Locate the cell with the specified text and output its [X, Y] center coordinate. 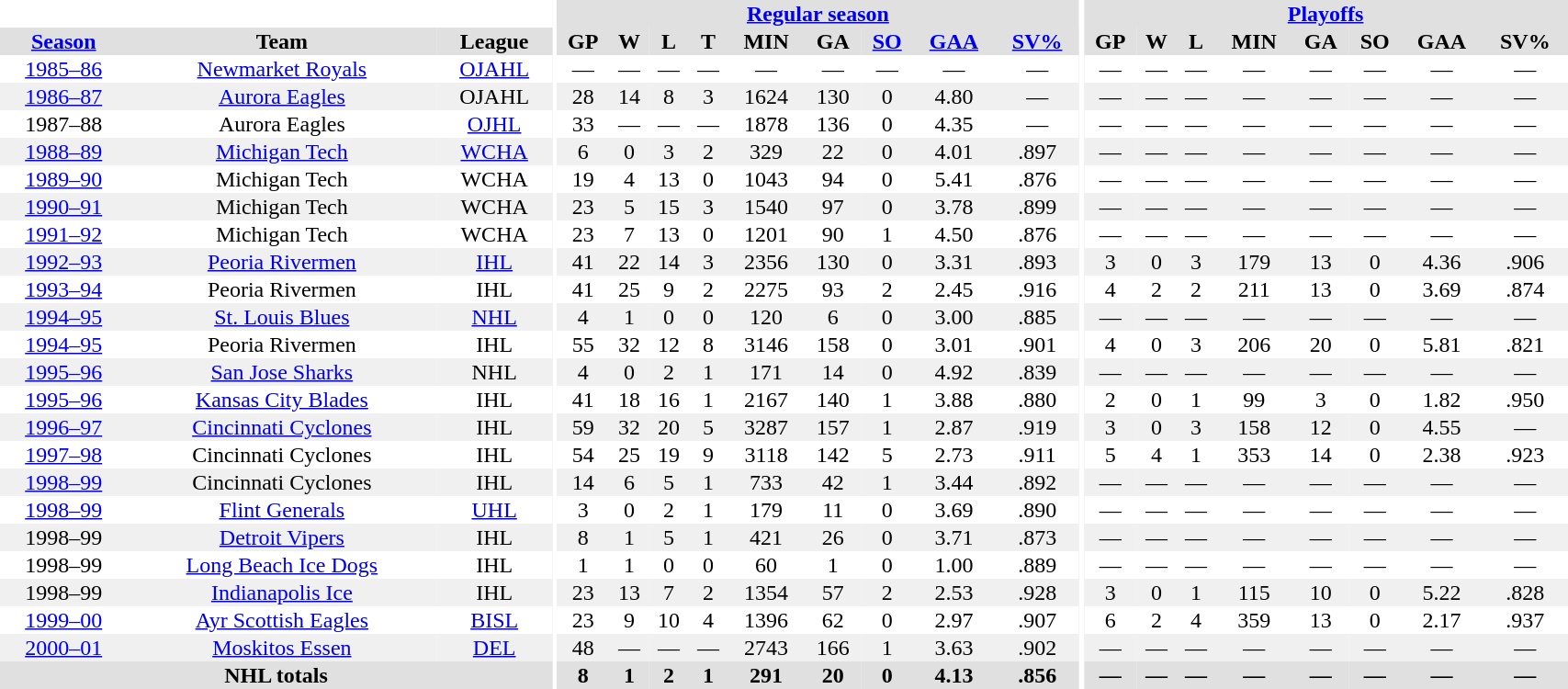
.928 [1037, 593]
1999–00 [63, 620]
54 [583, 455]
Newmarket Royals [281, 69]
1991–92 [63, 234]
Long Beach Ice Dogs [281, 565]
291 [766, 675]
3.71 [954, 537]
18 [630, 400]
62 [833, 620]
League [494, 41]
120 [766, 317]
171 [766, 372]
NHL totals [276, 675]
26 [833, 537]
.873 [1037, 537]
329 [766, 152]
2000–01 [63, 648]
.906 [1525, 262]
4.01 [954, 152]
4.80 [954, 96]
4.36 [1442, 262]
Ayr Scottish Eagles [281, 620]
.916 [1037, 289]
2356 [766, 262]
11 [833, 510]
.874 [1525, 289]
15 [669, 207]
1396 [766, 620]
94 [833, 179]
3.44 [954, 482]
1992–93 [63, 262]
Flint Generals [281, 510]
.889 [1037, 565]
.901 [1037, 344]
.885 [1037, 317]
4.92 [954, 372]
1.82 [1442, 400]
.828 [1525, 593]
55 [583, 344]
99 [1255, 400]
28 [583, 96]
.907 [1037, 620]
.950 [1525, 400]
2743 [766, 648]
2.17 [1442, 620]
4.35 [954, 124]
16 [669, 400]
59 [583, 427]
.880 [1037, 400]
2.38 [1442, 455]
90 [833, 234]
1989–90 [63, 179]
60 [766, 565]
Regular season [818, 14]
1988–89 [63, 152]
3118 [766, 455]
2.73 [954, 455]
421 [766, 537]
T [709, 41]
1986–87 [63, 96]
93 [833, 289]
.923 [1525, 455]
Season [63, 41]
3.31 [954, 262]
5.41 [954, 179]
4.13 [954, 675]
.892 [1037, 482]
1201 [766, 234]
1985–86 [63, 69]
140 [833, 400]
.911 [1037, 455]
4.50 [954, 234]
3.63 [954, 648]
1.00 [954, 565]
1996–97 [63, 427]
2.87 [954, 427]
3146 [766, 344]
733 [766, 482]
.897 [1037, 152]
206 [1255, 344]
San Jose Sharks [281, 372]
2.97 [954, 620]
1987–88 [63, 124]
Indianapolis Ice [281, 593]
211 [1255, 289]
136 [833, 124]
2167 [766, 400]
353 [1255, 455]
Moskitos Essen [281, 648]
33 [583, 124]
3287 [766, 427]
1540 [766, 207]
359 [1255, 620]
.890 [1037, 510]
157 [833, 427]
OJHL [494, 124]
57 [833, 593]
1043 [766, 179]
.902 [1037, 648]
3.78 [954, 207]
3.00 [954, 317]
.821 [1525, 344]
2275 [766, 289]
1997–98 [63, 455]
5.22 [1442, 593]
4.55 [1442, 427]
BISL [494, 620]
.856 [1037, 675]
1624 [766, 96]
Team [281, 41]
2.53 [954, 593]
St. Louis Blues [281, 317]
115 [1255, 593]
UHL [494, 510]
Detroit Vipers [281, 537]
97 [833, 207]
.937 [1525, 620]
3.88 [954, 400]
1878 [766, 124]
42 [833, 482]
142 [833, 455]
.893 [1037, 262]
48 [583, 648]
1990–91 [63, 207]
.839 [1037, 372]
1993–94 [63, 289]
DEL [494, 648]
Playoffs [1326, 14]
3.01 [954, 344]
166 [833, 648]
5.81 [1442, 344]
.899 [1037, 207]
Kansas City Blades [281, 400]
1354 [766, 593]
2.45 [954, 289]
.919 [1037, 427]
